Search for the cell housing the specified text and yield its (X, Y) center coordinate. 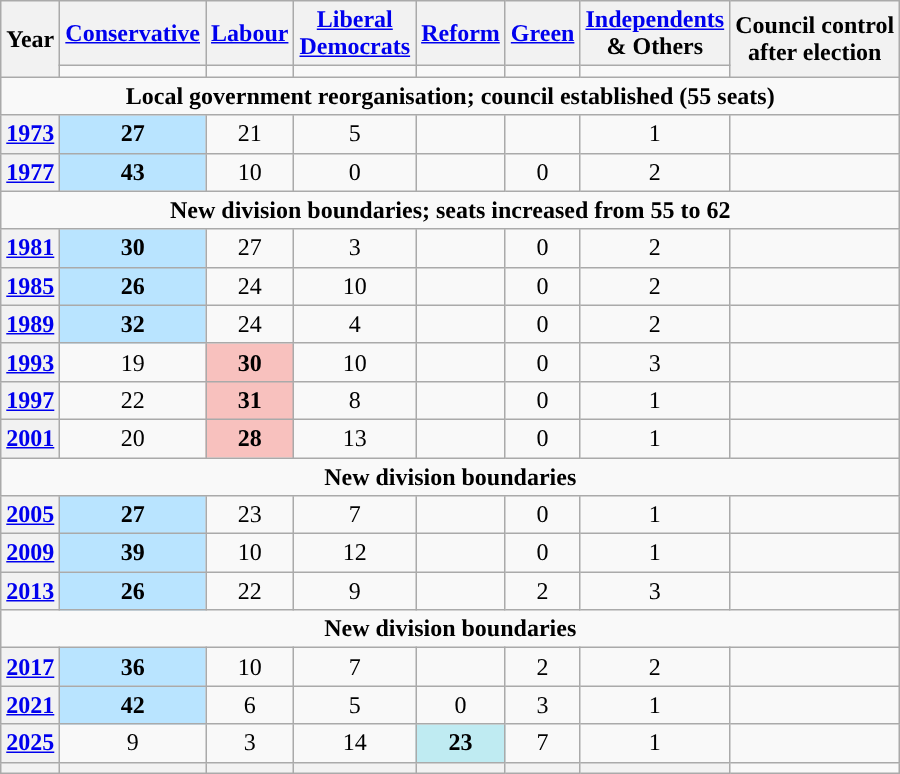
1981 (30, 248)
1985 (30, 286)
13 (355, 438)
21 (250, 134)
Local government reorganisation; council established (55 seats) (450, 96)
42 (133, 705)
2005 (30, 515)
4 (355, 324)
1977 (30, 172)
43 (133, 172)
New division boundaries; seats increased from 55 to 62 (450, 210)
2017 (30, 667)
8 (355, 400)
12 (355, 553)
2021 (30, 705)
Year (30, 39)
2001 (30, 438)
31 (250, 400)
6 (250, 705)
32 (133, 324)
1993 (30, 362)
39 (133, 553)
2025 (30, 743)
1997 (30, 400)
Reform (461, 34)
Green (542, 34)
1973 (30, 134)
2009 (30, 553)
36 (133, 667)
Liberal Democrats (355, 34)
Labour (250, 34)
2013 (30, 591)
Conservative (133, 34)
14 (355, 743)
1989 (30, 324)
Council controlafter election (815, 39)
Independents& Others (655, 34)
19 (133, 362)
28 (250, 438)
20 (133, 438)
